Locate the cell with the specified text and output its [x, y] center coordinate. 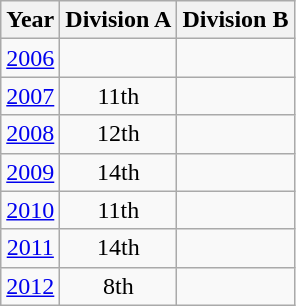
2006 [30, 58]
2012 [30, 286]
2008 [30, 134]
2011 [30, 248]
2010 [30, 210]
Year [30, 20]
Division A [118, 20]
2007 [30, 96]
Division B [236, 20]
2009 [30, 172]
12th [118, 134]
8th [118, 286]
